Detect which cell encompasses the target text, then output its [x, y] center coordinate. 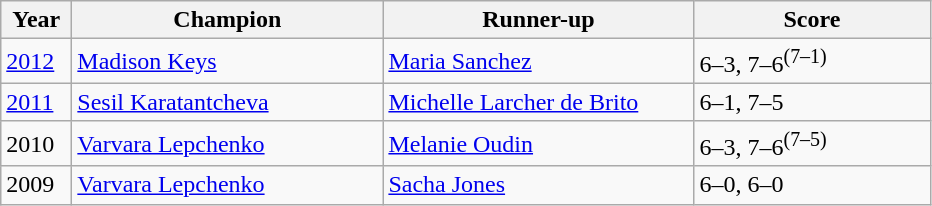
Maria Sanchez [538, 62]
6–1, 7–5 [812, 102]
6–3, 7–6(7–5) [812, 144]
2010 [36, 144]
Runner-up [538, 20]
6–3, 7–6(7–1) [812, 62]
Score [812, 20]
Champion [228, 20]
2009 [36, 185]
2011 [36, 102]
Melanie Oudin [538, 144]
Madison Keys [228, 62]
Sesil Karatantcheva [228, 102]
Sacha Jones [538, 185]
Michelle Larcher de Brito [538, 102]
Year [36, 20]
6–0, 6–0 [812, 185]
2012 [36, 62]
